Extract the [X, Y] coordinate from the center of the cell holding the provided text.  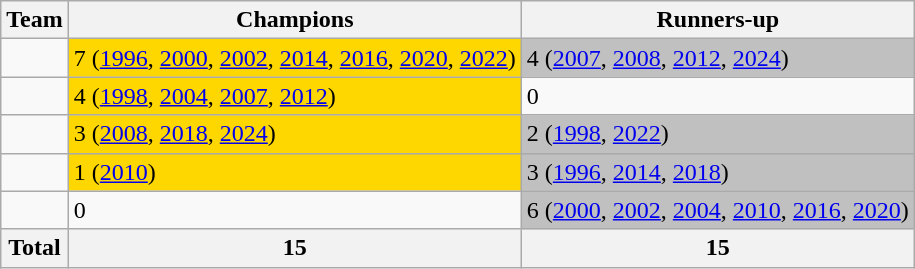
1 (2010) [294, 172]
3 (1996, 2014, 2018) [718, 172]
3 (2008, 2018, 2024) [294, 134]
4 (2007, 2008, 2012, 2024) [718, 58]
7 (1996, 2000, 2002, 2014, 2016, 2020, 2022) [294, 58]
6 (2000, 2002, 2004, 2010, 2016, 2020) [718, 210]
Runners-up [718, 20]
2 (1998, 2022) [718, 134]
Total [35, 248]
4 (1998, 2004, 2007, 2012) [294, 96]
Champions [294, 20]
Team [35, 20]
